Determine the (x, y) coordinate at the center of the cell enclosing the given text.  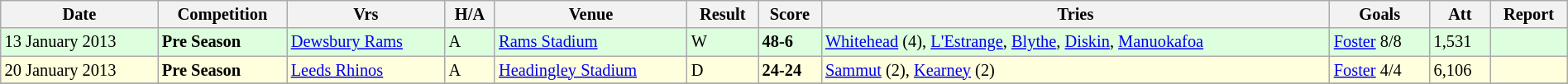
Venue (590, 14)
Sammut (2), Kearney (2) (1075, 70)
Foster 4/4 (1379, 70)
Vrs (366, 14)
Goals (1379, 14)
Result (723, 14)
20 January 2013 (79, 70)
Date (79, 14)
Leeds Rhinos (366, 70)
Headingley Stadium (590, 70)
Rams Stadium (590, 42)
Att (1460, 14)
24-24 (790, 70)
Report (1528, 14)
Competition (222, 14)
D (723, 70)
48-6 (790, 42)
H/A (470, 14)
Score (790, 14)
1,531 (1460, 42)
6,106 (1460, 70)
Dewsbury Rams (366, 42)
Foster 8/8 (1379, 42)
Tries (1075, 14)
Whitehead (4), L'Estrange, Blythe, Diskin, Manuokafoa (1075, 42)
W (723, 42)
13 January 2013 (79, 42)
